Return [x, y] of the center of cell containing provided text 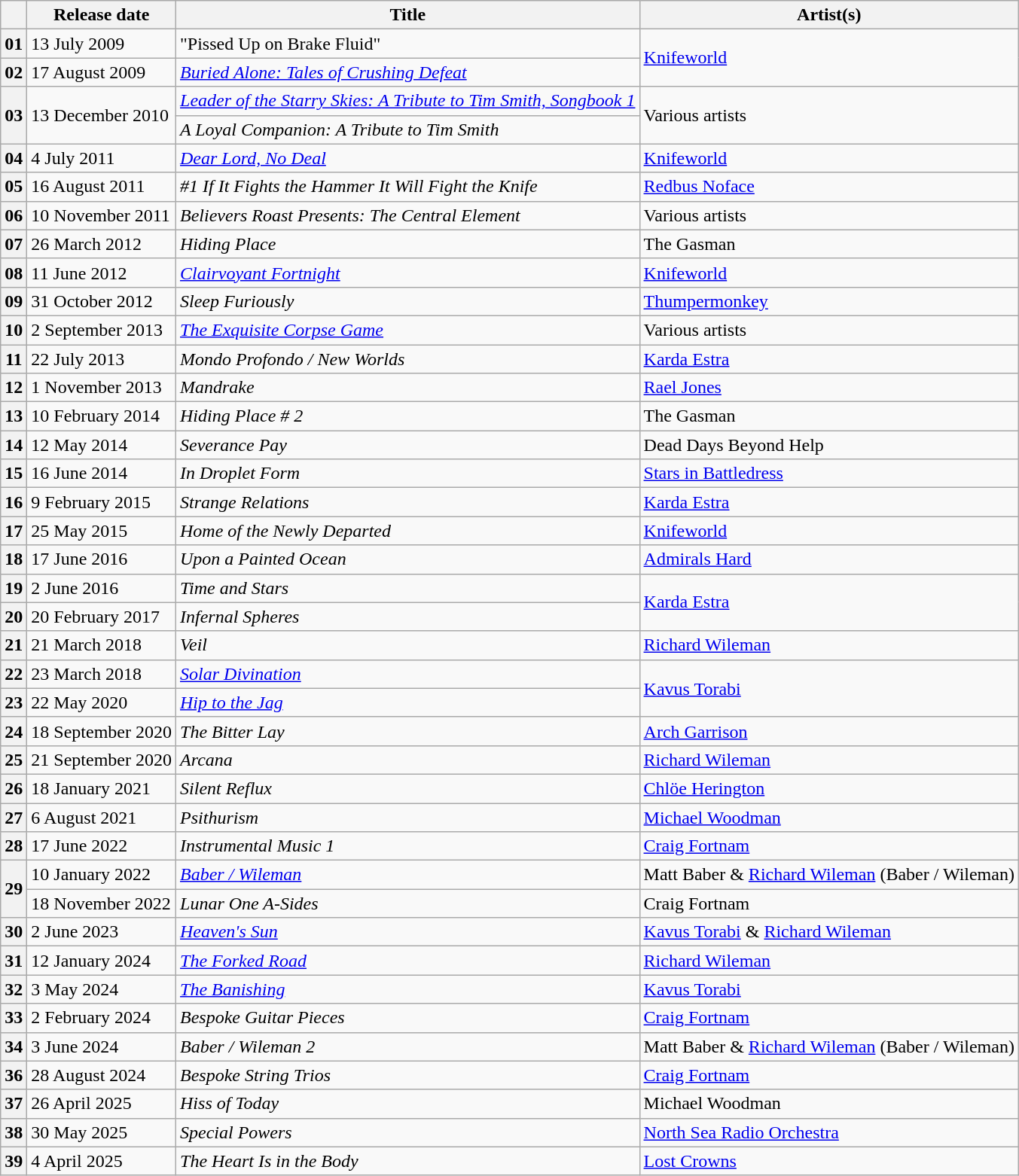
09 [14, 301]
Hiding Place [408, 244]
16 [14, 502]
9 February 2015 [102, 502]
Bespoke String Trios [408, 1075]
Admirals Hard [828, 559]
#1 If It Fights the Hammer It Will Fight the Knife [408, 187]
14 [14, 445]
22 May 2020 [102, 702]
26 March 2012 [102, 244]
Lunar One A-Sides [408, 903]
Leader of the Starry Skies: A Tribute to Tim Smith, Songbook 1 [408, 101]
21 September 2020 [102, 760]
Home of the Newly Departed [408, 531]
18 [14, 559]
21 [14, 645]
12 January 2024 [102, 961]
26 April 2025 [102, 1104]
Thumpermonkey [828, 301]
Bespoke Guitar Pieces [408, 1018]
Severance Pay [408, 445]
18 September 2020 [102, 731]
27 [14, 817]
19 [14, 588]
11 June 2012 [102, 273]
Chlöe Herington [828, 788]
Mondo Profondo / New Worlds [408, 359]
05 [14, 187]
28 August 2024 [102, 1075]
Upon a Painted Ocean [408, 559]
The Bitter Lay [408, 731]
21 March 2018 [102, 645]
12 May 2014 [102, 445]
Dear Lord, No Deal [408, 158]
4 April 2025 [102, 1161]
25 May 2015 [102, 531]
38 [14, 1132]
15 [14, 474]
2 June 2023 [102, 932]
Clairvoyant Fortnight [408, 273]
06 [14, 215]
25 [14, 760]
20 [14, 617]
Dead Days Beyond Help [828, 445]
Believers Roast Presents: The Central Element [408, 215]
3 May 2024 [102, 989]
North Sea Radio Orchestra [828, 1132]
28 [14, 846]
Infernal Spheres [408, 617]
Sleep Furiously [408, 301]
23 March 2018 [102, 674]
18 January 2021 [102, 788]
11 [14, 359]
33 [14, 1018]
Redbus Noface [828, 187]
Instrumental Music 1 [408, 846]
Baber / Wileman 2 [408, 1047]
Buried Alone: Tales of Crushing Defeat [408, 72]
6 August 2021 [102, 817]
13 [14, 416]
Silent Reflux [408, 788]
17 June 2016 [102, 559]
10 February 2014 [102, 416]
13 July 2009 [102, 44]
Hiding Place # 2 [408, 416]
Heaven's Sun [408, 932]
03 [14, 115]
Artist(s) [828, 15]
22 [14, 674]
2 September 2013 [102, 330]
34 [14, 1047]
07 [14, 244]
32 [14, 989]
Baber / Wileman [408, 875]
Veil [408, 645]
37 [14, 1104]
Mandrake [408, 388]
08 [14, 273]
Special Powers [408, 1132]
22 July 2013 [102, 359]
A Loyal Companion: A Tribute to Tim Smith [408, 129]
Rael Jones [828, 388]
04 [14, 158]
"Pissed Up on Brake Fluid" [408, 44]
3 June 2024 [102, 1047]
17 August 2009 [102, 72]
10 [14, 330]
31 October 2012 [102, 301]
Stars in Battledress [828, 474]
26 [14, 788]
In Droplet Form [408, 474]
02 [14, 72]
36 [14, 1075]
Solar Divination [408, 674]
Arch Garrison [828, 731]
20 February 2017 [102, 617]
The Heart Is in the Body [408, 1161]
17 [14, 531]
24 [14, 731]
29 [14, 889]
16 June 2014 [102, 474]
30 May 2025 [102, 1132]
Release date [102, 15]
2 February 2024 [102, 1018]
Title [408, 15]
Hiss of Today [408, 1104]
1 November 2013 [102, 388]
Time and Stars [408, 588]
01 [14, 44]
Psithurism [408, 817]
Arcana [408, 760]
Hip to the Jag [408, 702]
10 November 2011 [102, 215]
13 December 2010 [102, 115]
12 [14, 388]
39 [14, 1161]
4 July 2011 [102, 158]
30 [14, 932]
31 [14, 961]
The Forked Road [408, 961]
The Exquisite Corpse Game [408, 330]
18 November 2022 [102, 903]
The Banishing [408, 989]
17 June 2022 [102, 846]
Lost Crowns [828, 1161]
2 June 2016 [102, 588]
Kavus Torabi & Richard Wileman [828, 932]
Strange Relations [408, 502]
16 August 2011 [102, 187]
23 [14, 702]
10 January 2022 [102, 875]
